Return the (X, Y) coordinate for the center point of the cell that contains the specified text.  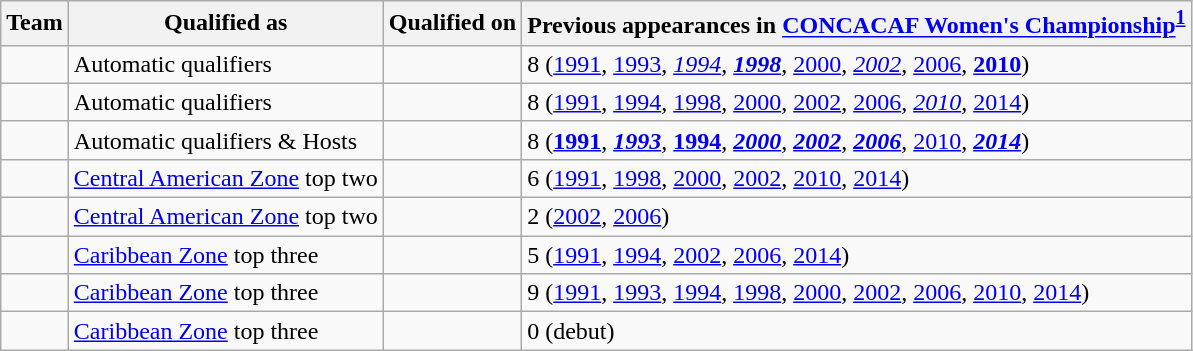
2 (2002, 2006) (856, 217)
0 (debut) (856, 331)
5 (1991, 1994, 2002, 2006, 2014) (856, 255)
Team (35, 24)
8 (1991, 1993, 1994, 2000, 2002, 2006, 2010, 2014) (856, 140)
8 (1991, 1993, 1994, 1998, 2000, 2002, 2006, 2010) (856, 64)
6 (1991, 1998, 2000, 2002, 2010, 2014) (856, 178)
8 (1991, 1994, 1998, 2000, 2002, 2006, 2010, 2014) (856, 102)
Previous appearances in CONCACAF Women's Championship1 (856, 24)
Qualified on (452, 24)
9 (1991, 1993, 1994, 1998, 2000, 2002, 2006, 2010, 2014) (856, 293)
Automatic qualifiers & Hosts (226, 140)
Qualified as (226, 24)
